Output the (x, y) coordinate of the center of the cell containing the given text.  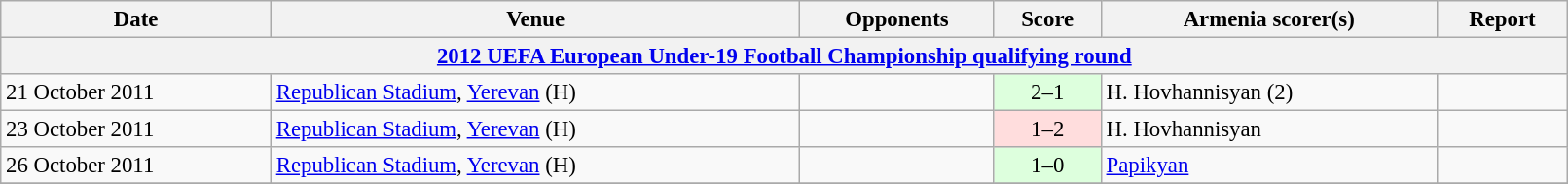
Score (1047, 19)
Opponents (897, 19)
Date (136, 19)
26 October 2011 (136, 166)
23 October 2011 (136, 129)
2012 UEFA European Under-19 Football Championship qualifying round (784, 56)
H. Hovhannisyan (1269, 129)
H. Hovhannisyan (2) (1269, 92)
Papikyan (1269, 166)
Venue (535, 19)
2–1 (1047, 92)
1–0 (1047, 166)
1–2 (1047, 129)
21 October 2011 (136, 92)
Armenia scorer(s) (1269, 19)
Report (1503, 19)
